Extract the (x, y) coordinate from the center of the cell holding the provided text.  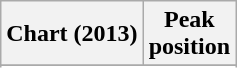
Peak position (189, 34)
Chart (2013) (72, 34)
